Scan for the cell matching the given text and deliver its [X, Y] coordinate at center. 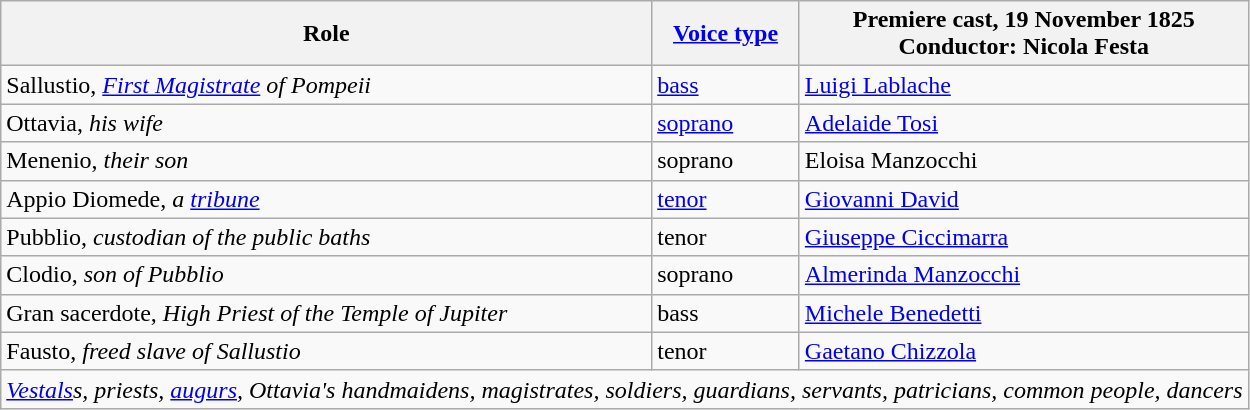
Pubblio, custodian of the public baths [326, 237]
Eloisa Manzocchi [1024, 161]
Premiere cast, 19 November 1825Conductor: Nicola Festa [1024, 34]
Adelaide Tosi [1024, 123]
Gaetano Chizzola [1024, 351]
Luigi Lablache [1024, 85]
Fausto, freed slave of Sallustio [326, 351]
Role [326, 34]
Menenio, their son [326, 161]
Appio Diomede, a tribune [326, 199]
Voice type [726, 34]
Gran sacerdote, High Priest of the Temple of Jupiter [326, 313]
Clodio, son of Pubblio [326, 275]
Ottavia, his wife [326, 123]
Almerinda Manzocchi [1024, 275]
Giuseppe Ciccimarra [1024, 237]
Giovanni David [1024, 199]
Sallustio, First Magistrate of Pompeii [326, 85]
Michele Benedetti [1024, 313]
Vestalss, priests, augurs, Ottavia's handmaidens, magistrates, soldiers, guardians, servants, patricians, common people, dancers [624, 389]
